Find where the given text appears and provide that cell's center as (X, Y) coordinate. 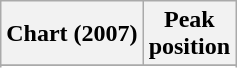
Chart (2007) (72, 34)
Peakposition (189, 34)
